Capture the cell that displays the provided text and extract its [x, y] central coordinate. 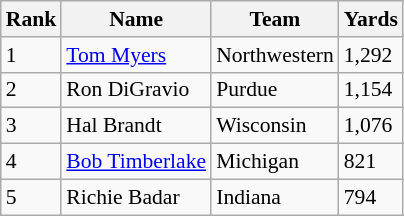
Name [136, 19]
Wisconsin [275, 126]
1,154 [371, 90]
Rank [32, 19]
2 [32, 90]
Bob Timberlake [136, 162]
Purdue [275, 90]
Hal Brandt [136, 126]
794 [371, 197]
4 [32, 162]
Northwestern [275, 55]
Indiana [275, 197]
Team [275, 19]
1,076 [371, 126]
5 [32, 197]
Yards [371, 19]
Ron DiGravio [136, 90]
1,292 [371, 55]
Richie Badar [136, 197]
821 [371, 162]
1 [32, 55]
Michigan [275, 162]
Tom Myers [136, 55]
3 [32, 126]
